Return (X, Y) of the center of cell containing provided text 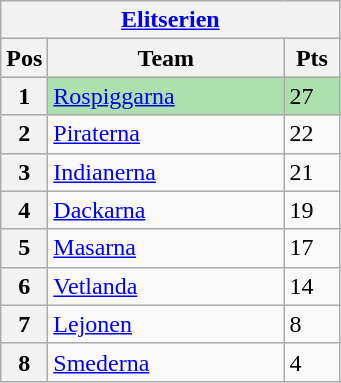
22 (312, 134)
Pos (24, 58)
14 (312, 286)
6 (24, 286)
Smederna (166, 362)
1 (24, 96)
Masarna (166, 248)
Vetlanda (166, 286)
Rospiggarna (166, 96)
Piraterna (166, 134)
5 (24, 248)
Team (166, 58)
Indianerna (166, 172)
Dackarna (166, 210)
27 (312, 96)
Elitserien (170, 20)
3 (24, 172)
21 (312, 172)
19 (312, 210)
2 (24, 134)
17 (312, 248)
Pts (312, 58)
7 (24, 324)
Lejonen (166, 324)
